Search for the cell housing the specified text and yield its [X, Y] center coordinate. 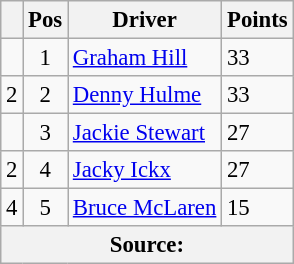
1 [46, 58]
Jackie Stewart [145, 133]
Source: [147, 245]
Driver [145, 20]
Points [258, 20]
Denny Hulme [145, 95]
15 [258, 208]
Jacky Ickx [145, 170]
Graham Hill [145, 58]
Pos [46, 20]
3 [46, 133]
5 [46, 208]
Bruce McLaren [145, 208]
